Pinpoint the cell where the given text exists, returning its (X, Y) midpoint coordinate. 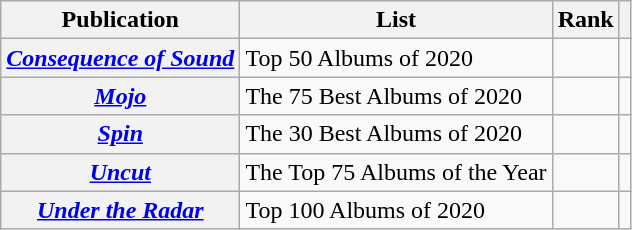
Top 50 Albums of 2020 (396, 58)
The Top 75 Albums of the Year (396, 172)
Rank (586, 20)
Top 100 Albums of 2020 (396, 210)
Spin (120, 134)
The 30 Best Albums of 2020 (396, 134)
Publication (120, 20)
Consequence of Sound (120, 58)
The 75 Best Albums of 2020 (396, 96)
Mojo (120, 96)
Uncut (120, 172)
List (396, 20)
Under the Radar (120, 210)
